Detect which cell encompasses the target text, then output its [X, Y] center coordinate. 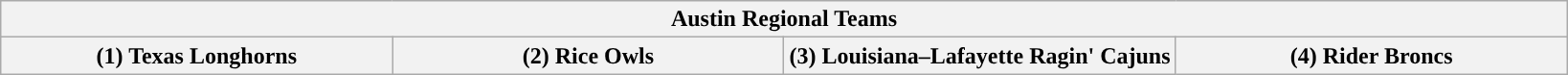
(3) Louisiana–Lafayette Ragin' Cajuns [980, 56]
Austin Regional Teams [784, 19]
(4) Rider Broncs [1371, 56]
(1) Texas Longhorns [197, 56]
(2) Rice Owls [588, 56]
